Determine the [X, Y] coordinate at the center of the cell enclosing the given text.  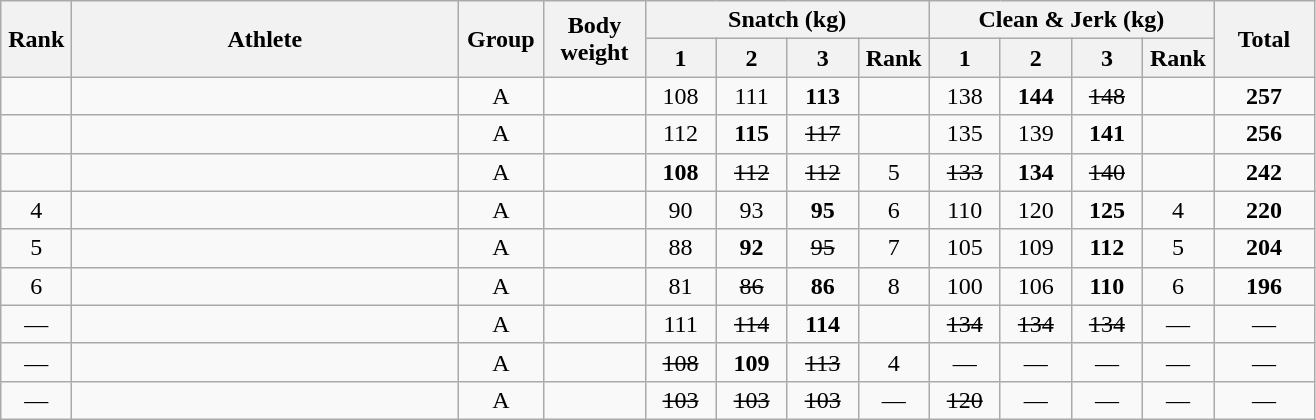
242 [1264, 172]
115 [752, 134]
204 [1264, 248]
90 [680, 210]
148 [1106, 96]
117 [822, 134]
256 [1264, 134]
88 [680, 248]
139 [1036, 134]
Snatch (kg) [787, 20]
Group [501, 39]
125 [1106, 210]
106 [1036, 286]
100 [964, 286]
105 [964, 248]
138 [964, 96]
Athlete [265, 39]
135 [964, 134]
196 [1264, 286]
Total [1264, 39]
133 [964, 172]
141 [1106, 134]
Body weight [594, 39]
140 [1106, 172]
7 [894, 248]
81 [680, 286]
144 [1036, 96]
92 [752, 248]
Clean & Jerk (kg) [1071, 20]
220 [1264, 210]
8 [894, 286]
93 [752, 210]
257 [1264, 96]
